From the cell containing the given text, extract its center point as [X, Y] coordinate. 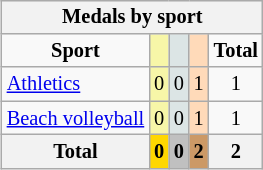
Medals by sport [132, 17]
Beach volleyball [76, 118]
Athletics [76, 84]
Sport [76, 51]
